Determine the (X, Y) coordinate at the center of the cell enclosing the given text.  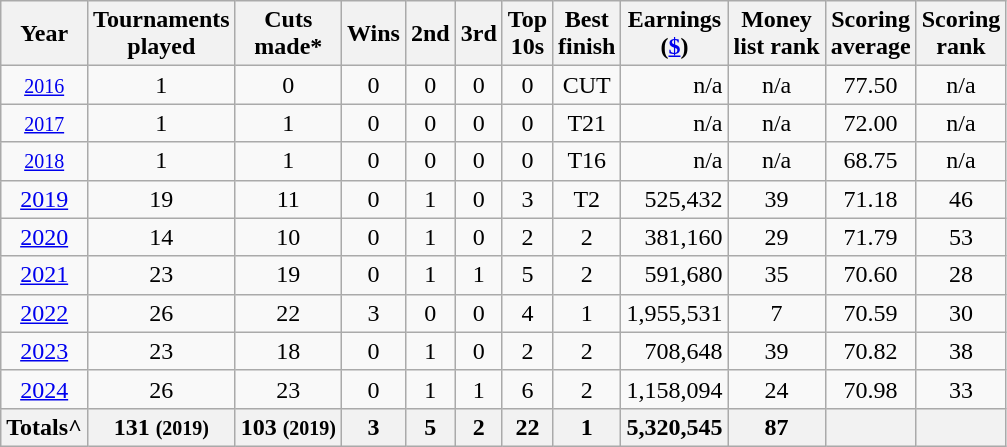
Year (44, 34)
10 (288, 237)
2019 (44, 199)
1,955,531 (674, 313)
5,320,545 (674, 427)
Scoringrank (961, 34)
3rd (478, 34)
24 (776, 389)
T2 (587, 199)
14 (162, 237)
103 (2019) (288, 427)
591,680 (674, 275)
Totals^ (44, 427)
T21 (587, 123)
Tournaments played (162, 34)
68.75 (870, 161)
70.82 (870, 351)
70.59 (870, 313)
71.79 (870, 237)
2021 (44, 275)
2023 (44, 351)
2017 (44, 123)
Earnings($) (674, 34)
Wins (373, 34)
525,432 (674, 199)
29 (776, 237)
Moneylist rank (776, 34)
381,160 (674, 237)
70.98 (870, 389)
53 (961, 237)
87 (776, 427)
6 (527, 389)
2016 (44, 85)
2024 (44, 389)
11 (288, 199)
71.18 (870, 199)
28 (961, 275)
1,158,094 (674, 389)
131 (2019) (162, 427)
33 (961, 389)
77.50 (870, 85)
35 (776, 275)
Best finish (587, 34)
CUT (587, 85)
2nd (430, 34)
Top 10s (527, 34)
70.60 (870, 275)
708,648 (674, 351)
2020 (44, 237)
46 (961, 199)
T16 (587, 161)
30 (961, 313)
Cuts made* (288, 34)
7 (776, 313)
2022 (44, 313)
Scoring average (870, 34)
18 (288, 351)
2018 (44, 161)
38 (961, 351)
4 (527, 313)
72.00 (870, 123)
